Detect which cell encompasses the target text, then output its (x, y) center coordinate. 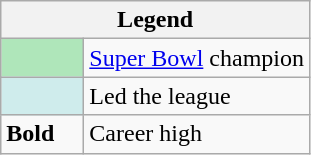
Legend (156, 20)
Led the league (197, 96)
Career high (197, 134)
Super Bowl champion (197, 58)
Bold (42, 134)
